Extract the (X, Y) coordinate from the center of the cell holding the provided text.  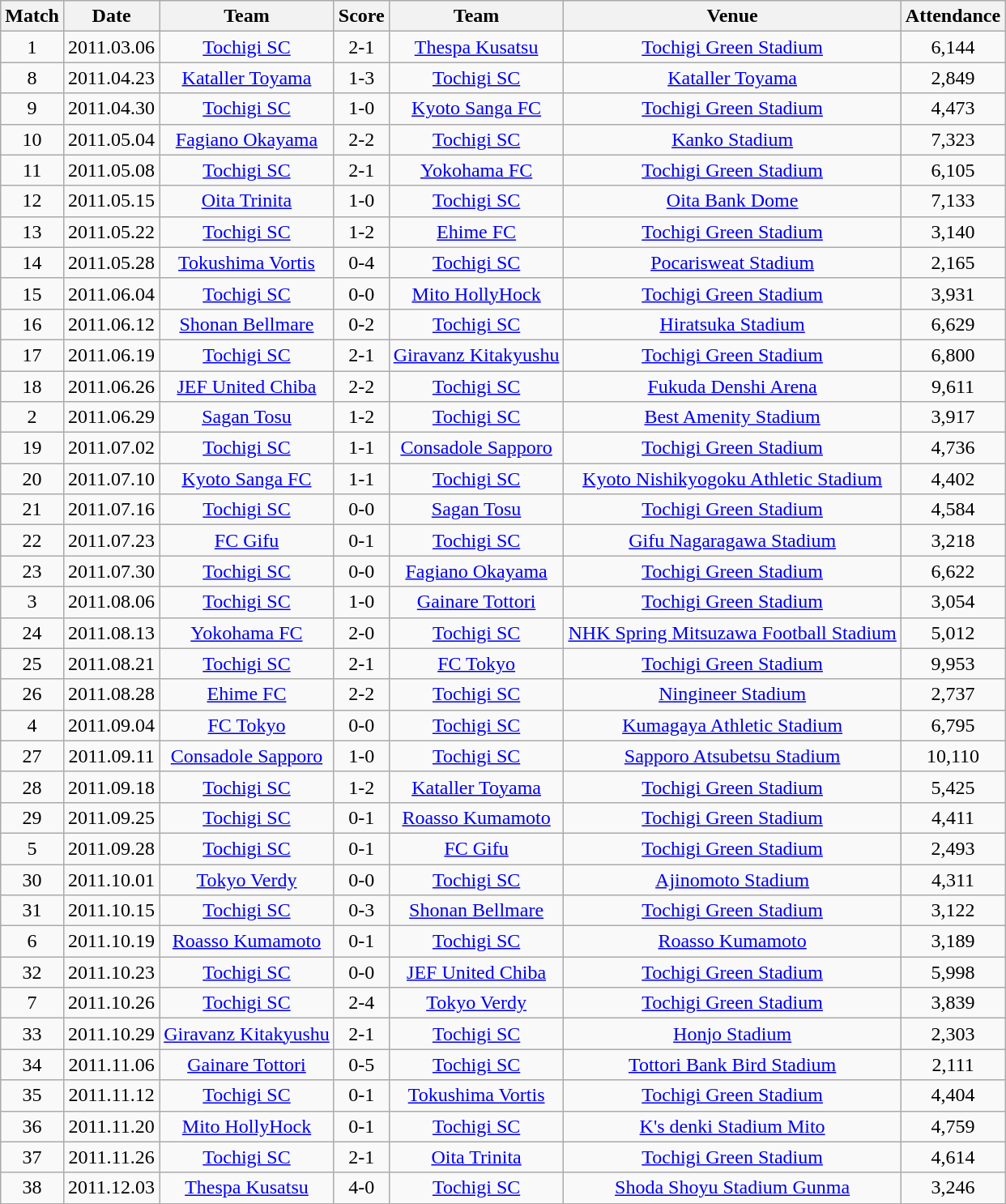
Score (361, 16)
4,614 (953, 1157)
2011.09.28 (111, 848)
2,737 (953, 694)
6,629 (953, 324)
7,323 (953, 139)
Sapporo Atsubetsu Stadium (732, 756)
35 (32, 1095)
6 (32, 941)
Ningineer Stadium (732, 694)
4,736 (953, 448)
Venue (732, 16)
2,303 (953, 1034)
3,931 (953, 293)
3,189 (953, 941)
2,111 (953, 1065)
3,246 (953, 1188)
3,054 (953, 602)
2011.10.15 (111, 911)
0-5 (361, 1065)
4,584 (953, 510)
29 (32, 818)
9,611 (953, 386)
2011.11.20 (111, 1126)
3,218 (953, 540)
2-4 (361, 1003)
10 (32, 139)
30 (32, 879)
38 (32, 1188)
32 (32, 972)
2011.04.30 (111, 109)
17 (32, 355)
4,404 (953, 1095)
36 (32, 1126)
4-0 (361, 1188)
26 (32, 694)
2011.09.11 (111, 756)
5,425 (953, 787)
Date (111, 16)
2011.07.16 (111, 510)
NHK Spring Mitsuzawa Football Stadium (732, 633)
4,411 (953, 818)
8 (32, 78)
2011.06.26 (111, 386)
11 (32, 170)
Ajinomoto Stadium (732, 879)
4,311 (953, 879)
37 (32, 1157)
2011.08.28 (111, 694)
2011.10.26 (111, 1003)
3 (32, 602)
6,144 (953, 47)
2011.11.26 (111, 1157)
23 (32, 571)
Fukuda Denshi Arena (732, 386)
28 (32, 787)
2011.12.03 (111, 1188)
2011.08.06 (111, 602)
9 (32, 109)
Tottori Bank Bird Stadium (732, 1065)
12 (32, 201)
2011.05.15 (111, 201)
2011.05.08 (111, 170)
2011.11.12 (111, 1095)
1-3 (361, 78)
4,473 (953, 109)
13 (32, 232)
Best Amenity Stadium (732, 417)
9,953 (953, 664)
7 (32, 1003)
2011.08.13 (111, 633)
7,133 (953, 201)
2011.11.06 (111, 1065)
K's denki Stadium Mito (732, 1126)
Attendance (953, 16)
4,759 (953, 1126)
2011.05.28 (111, 263)
19 (32, 448)
2011.05.22 (111, 232)
2011.06.12 (111, 324)
34 (32, 1065)
Kumagaya Athletic Stadium (732, 725)
1 (32, 47)
18 (32, 386)
2011.09.25 (111, 818)
Kanko Stadium (732, 139)
Oita Bank Dome (732, 201)
2011.10.01 (111, 879)
5,998 (953, 972)
2011.10.19 (111, 941)
Hiratsuka Stadium (732, 324)
2 (32, 417)
0-2 (361, 324)
0-4 (361, 263)
5 (32, 848)
10,110 (953, 756)
2011.06.04 (111, 293)
3,140 (953, 232)
27 (32, 756)
Honjo Stadium (732, 1034)
2011.06.19 (111, 355)
2011.07.30 (111, 571)
Pocarisweat Stadium (732, 263)
6,622 (953, 571)
0-3 (361, 911)
20 (32, 479)
31 (32, 911)
2011.09.04 (111, 725)
2011.10.23 (111, 972)
25 (32, 664)
Match (32, 16)
4,402 (953, 479)
2,165 (953, 263)
3,122 (953, 911)
2011.07.23 (111, 540)
2011.07.10 (111, 479)
Gifu Nagaragawa Stadium (732, 540)
Shoda Shoyu Stadium Gunma (732, 1188)
Kyoto Nishikyogoku Athletic Stadium (732, 479)
2011.04.23 (111, 78)
15 (32, 293)
21 (32, 510)
5,012 (953, 633)
16 (32, 324)
14 (32, 263)
24 (32, 633)
2011.06.29 (111, 417)
2-0 (361, 633)
2011.08.21 (111, 664)
2011.03.06 (111, 47)
2011.05.04 (111, 139)
6,795 (953, 725)
6,800 (953, 355)
4 (32, 725)
22 (32, 540)
3,917 (953, 417)
6,105 (953, 170)
2,849 (953, 78)
2011.09.18 (111, 787)
2011.10.29 (111, 1034)
3,839 (953, 1003)
2011.07.02 (111, 448)
33 (32, 1034)
2,493 (953, 848)
